Output the [x, y] coordinate of the center of the cell containing the given text.  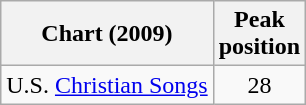
Peakposition [259, 34]
Chart (2009) [107, 34]
U.S. Christian Songs [107, 85]
28 [259, 85]
